Output the [X, Y] coordinate of the center of the cell containing the given text.  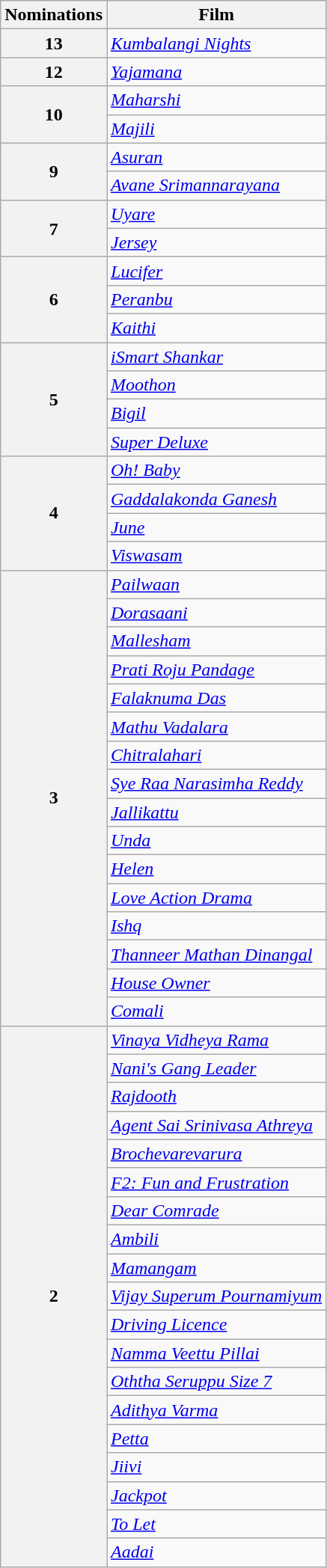
3 [54, 797]
Namma Veettu Pillai [216, 1353]
Bigil [216, 414]
F2: Fun and Frustration [216, 1182]
To Let [216, 1524]
2 [54, 1296]
Asuran [216, 157]
Kaithi [216, 328]
Oththa Seruppu Size 7 [216, 1382]
Helen [216, 869]
Mathu Vadalara [216, 726]
House Owner [216, 983]
Vijay Superum Pournamiyum [216, 1296]
Kumbalangi Nights [216, 43]
Nominations [54, 15]
Ambili [216, 1239]
Petta [216, 1439]
Avane Srimannarayana [216, 186]
Nani's Gang Leader [216, 1068]
Mamangam [216, 1268]
10 [54, 114]
Oh! Baby [216, 471]
Vinaya Vidheya Rama [216, 1040]
7 [54, 228]
Adithya Varma [216, 1410]
Unda [216, 841]
Jallikattu [216, 812]
iSmart Shankar [216, 357]
Super Deluxe [216, 442]
Jackpot [216, 1495]
4 [54, 513]
Love Action Drama [216, 898]
Film [216, 15]
Aadai [216, 1552]
Yajamana [216, 72]
Pailwaan [216, 584]
Mallesham [216, 641]
Viswasam [216, 556]
Brochevarevarura [216, 1154]
9 [54, 171]
Sye Raa Narasimha Reddy [216, 783]
Comali [216, 1011]
Agent Sai Srinivasa Athreya [216, 1125]
Maharshi [216, 100]
Gaddalakonda Ganesh [216, 499]
June [216, 527]
13 [54, 43]
Moothon [216, 385]
6 [54, 299]
Thanneer Mathan Dinangal [216, 955]
Dorasaani [216, 613]
Chitralahari [216, 755]
5 [54, 399]
Falaknuma Das [216, 698]
Dear Comrade [216, 1210]
Majili [216, 129]
Prati Roju Pandage [216, 670]
Jersey [216, 242]
Ishq [216, 926]
Rajdooth [216, 1097]
Jiivi [216, 1467]
Driving Licence [216, 1325]
Peranbu [216, 299]
Lucifer [216, 271]
Uyare [216, 214]
12 [54, 72]
